Return the [x, y] coordinate for the center point of the cell that contains the specified text.  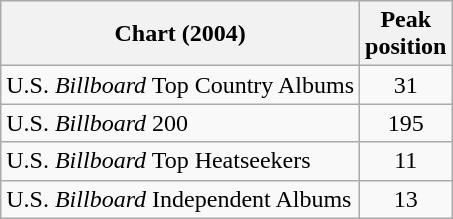
195 [406, 123]
U.S. Billboard Top Country Albums [180, 85]
U.S. Billboard Top Heatseekers [180, 161]
U.S. Billboard 200 [180, 123]
Chart (2004) [180, 34]
13 [406, 199]
31 [406, 85]
11 [406, 161]
Peakposition [406, 34]
U.S. Billboard Independent Albums [180, 199]
